Extract the [X, Y] coordinate from the center of the cell holding the provided text.  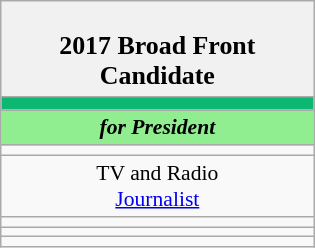
for President [158, 128]
2017 Broad Front Candidate [158, 49]
TV and Radio Journalist [158, 186]
